Locate the cell with the specified text and output its (X, Y) center coordinate. 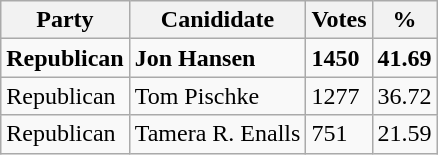
Tom Pischke (218, 96)
36.72 (404, 96)
751 (339, 134)
1277 (339, 96)
21.59 (404, 134)
Votes (339, 20)
41.69 (404, 58)
Party (65, 20)
% (404, 20)
Jon Hansen (218, 58)
Tamera R. Enalls (218, 134)
Canididate (218, 20)
1450 (339, 58)
